Provide the [X, Y] coordinate of the cell's center where the given text is located.  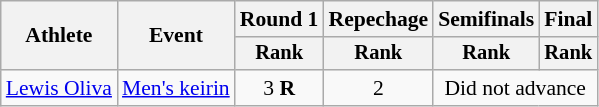
3 R [280, 88]
Semifinals [486, 19]
Event [176, 36]
Did not advance [515, 88]
2 [378, 88]
Final [568, 19]
Repechage [378, 19]
Athlete [59, 36]
Lewis Oliva [59, 88]
Men's keirin [176, 88]
Round 1 [280, 19]
